Identify which cell holds the provided text, then report its (X, Y) central coordinate. 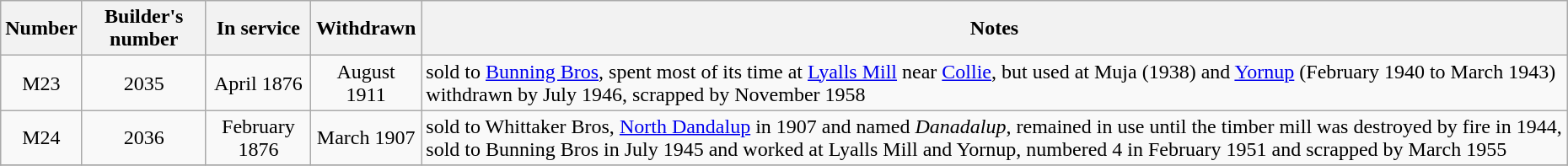
Notes (995, 29)
2035 (143, 83)
M24 (41, 138)
M23 (41, 83)
Number (41, 29)
April 1876 (258, 83)
In service (258, 29)
August 1911 (366, 83)
March 1907 (366, 138)
2036 (143, 138)
Builder's number (143, 29)
February 1876 (258, 138)
Withdrawn (366, 29)
